Output the (X, Y) coordinate of the center of the cell containing the given text.  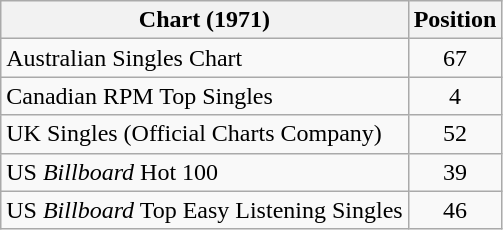
52 (455, 134)
46 (455, 210)
UK Singles (Official Charts Company) (204, 134)
67 (455, 58)
39 (455, 172)
US Billboard Hot 100 (204, 172)
Australian Singles Chart (204, 58)
US Billboard Top Easy Listening Singles (204, 210)
4 (455, 96)
Chart (1971) (204, 20)
Position (455, 20)
Canadian RPM Top Singles (204, 96)
